Return [X, Y] of the center of cell containing provided text 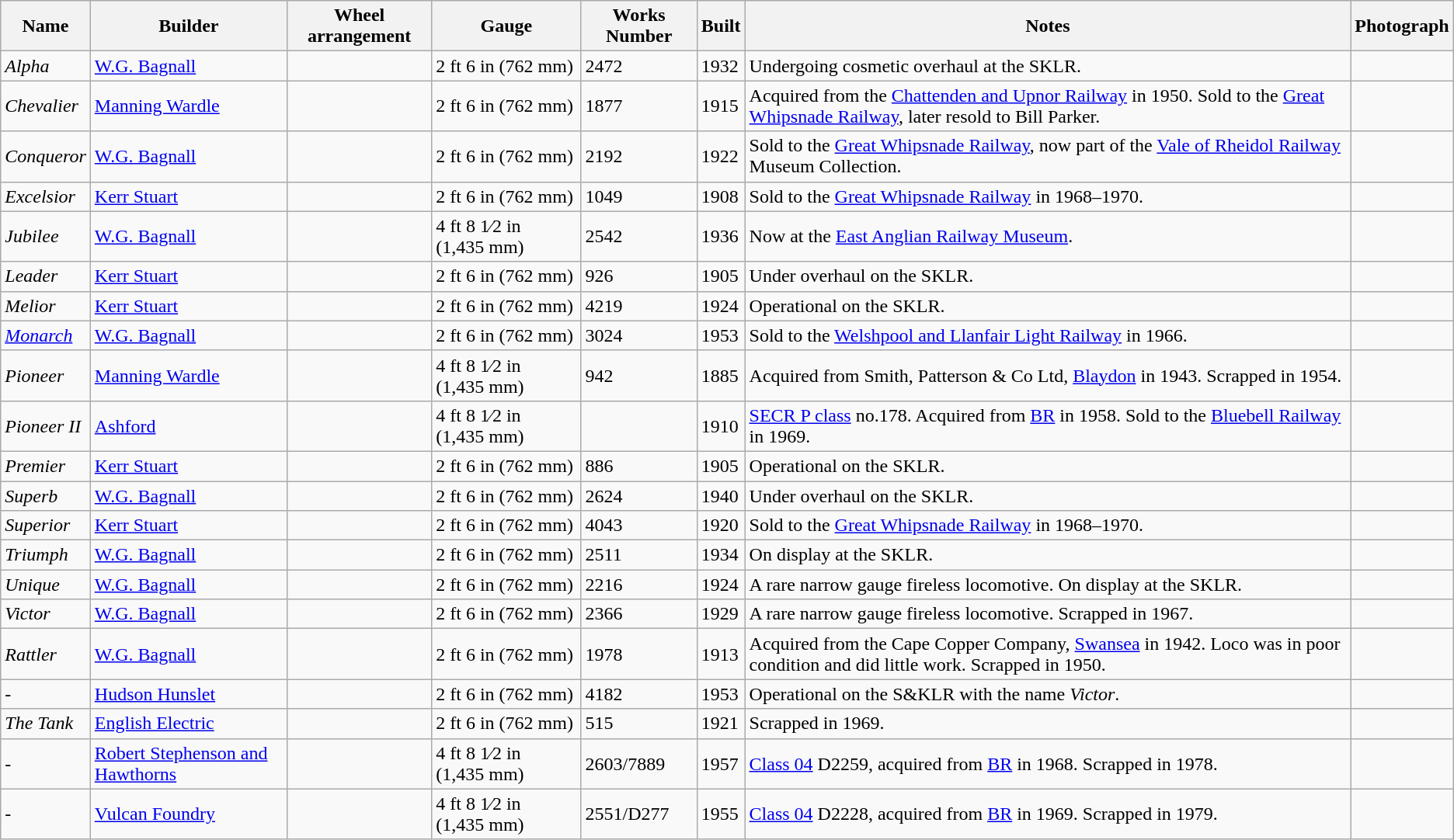
1915 [721, 106]
942 [638, 376]
1934 [721, 555]
2542 [638, 236]
Superior [46, 526]
Monarch [46, 335]
Acquired from the Cape Copper Company, Swansea in 1942. Loco was in poor condition and did little work. Scrapped in 1950. [1048, 654]
2624 [638, 496]
Sold to the Welshpool and Llanfair Light Railway in 1966. [1048, 335]
Pioneer II [46, 425]
Gauge [506, 26]
515 [638, 724]
Pioneer [46, 376]
3024 [638, 335]
4043 [638, 526]
2192 [638, 157]
Alpha [46, 66]
1955 [721, 814]
Name [46, 26]
Unique [46, 585]
Jubilee [46, 236]
1885 [721, 376]
Built [721, 26]
A rare narrow gauge fireless locomotive. On display at the SKLR. [1048, 585]
2603/7889 [638, 764]
Builder [188, 26]
On display at the SKLR. [1048, 555]
1049 [638, 196]
Robert Stephenson and Hawthorns [188, 764]
Wheel arrangement [359, 26]
4219 [638, 306]
Scrapped in 1969. [1048, 724]
SECR P class no.178. Acquired from BR in 1958. Sold to the Bluebell Railway in 1969. [1048, 425]
Works Number [638, 26]
1922 [721, 157]
Melior [46, 306]
1908 [721, 196]
Hudson Hunslet [188, 694]
1910 [721, 425]
Acquired from the Chattenden and Upnor Railway in 1950. Sold to the Great Whipsnade Railway, later resold to Bill Parker. [1048, 106]
Class 04 D2259, acquired from BR in 1968. Scrapped in 1978. [1048, 764]
Class 04 D2228, acquired from BR in 1969. Scrapped in 1979. [1048, 814]
1936 [721, 236]
Leader [46, 276]
926 [638, 276]
Vulcan Foundry [188, 814]
Excelsior [46, 196]
2366 [638, 614]
1957 [721, 764]
Rattler [46, 654]
Now at the East Anglian Railway Museum. [1048, 236]
1913 [721, 654]
The Tank [46, 724]
2472 [638, 66]
Triumph [46, 555]
Superb [46, 496]
Conqueror [46, 157]
English Electric [188, 724]
886 [638, 466]
1929 [721, 614]
Notes [1048, 26]
4182 [638, 694]
A rare narrow gauge fireless locomotive. Scrapped in 1967. [1048, 614]
1978 [638, 654]
1932 [721, 66]
Ashford [188, 425]
Operational on the S&KLR with the name Victor. [1048, 694]
Chevalier [46, 106]
Acquired from Smith, Patterson & Co Ltd, Blaydon in 1943. Scrapped in 1954. [1048, 376]
1920 [721, 526]
Photograph [1402, 26]
2216 [638, 585]
Victor [46, 614]
2511 [638, 555]
Undergoing cosmetic overhaul at the SKLR. [1048, 66]
1877 [638, 106]
2551/D277 [638, 814]
Premier [46, 466]
1940 [721, 496]
Sold to the Great Whipsnade Railway, now part of the Vale of Rheidol Railway Museum Collection. [1048, 157]
1921 [721, 724]
